Output the [X, Y] coordinate of the center of the cell containing the given text.  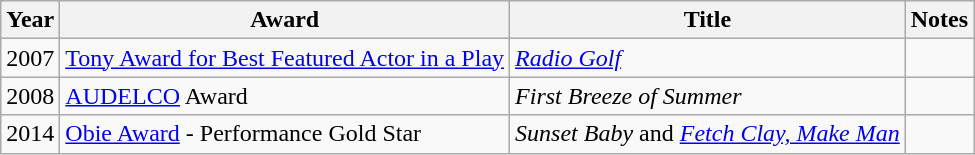
2008 [30, 96]
Obie Award - Performance Gold Star [285, 134]
Sunset Baby and Fetch Clay, Make Man [708, 134]
Notes [939, 20]
Title [708, 20]
Tony Award for Best Featured Actor in a Play [285, 58]
First Breeze of Summer [708, 96]
Radio Golf [708, 58]
2014 [30, 134]
2007 [30, 58]
AUDELCO Award [285, 96]
Year [30, 20]
Award [285, 20]
